Identify which cell holds the provided text, then report its [x, y] central coordinate. 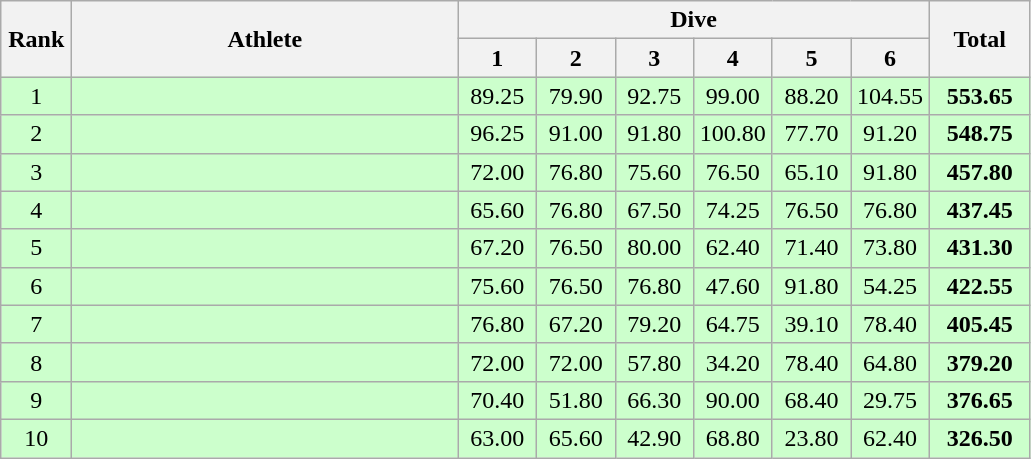
Total [980, 39]
70.40 [498, 400]
64.75 [734, 324]
10 [36, 438]
51.80 [576, 400]
431.30 [980, 248]
Athlete [265, 39]
79.20 [654, 324]
54.25 [890, 286]
88.20 [812, 96]
104.55 [890, 96]
23.80 [812, 438]
99.00 [734, 96]
92.75 [654, 96]
553.65 [980, 96]
90.00 [734, 400]
379.20 [980, 362]
67.50 [654, 210]
405.45 [980, 324]
74.25 [734, 210]
57.80 [654, 362]
66.30 [654, 400]
68.80 [734, 438]
437.45 [980, 210]
80.00 [654, 248]
8 [36, 362]
68.40 [812, 400]
96.25 [498, 134]
7 [36, 324]
376.65 [980, 400]
47.60 [734, 286]
548.75 [980, 134]
457.80 [980, 172]
100.80 [734, 134]
79.90 [576, 96]
Rank [36, 39]
422.55 [980, 286]
65.10 [812, 172]
Dive [694, 20]
73.80 [890, 248]
64.80 [890, 362]
71.40 [812, 248]
42.90 [654, 438]
77.70 [812, 134]
326.50 [980, 438]
91.00 [576, 134]
89.25 [498, 96]
29.75 [890, 400]
34.20 [734, 362]
9 [36, 400]
91.20 [890, 134]
39.10 [812, 324]
63.00 [498, 438]
